Output the [x, y] coordinate of the center of the cell containing the given text.  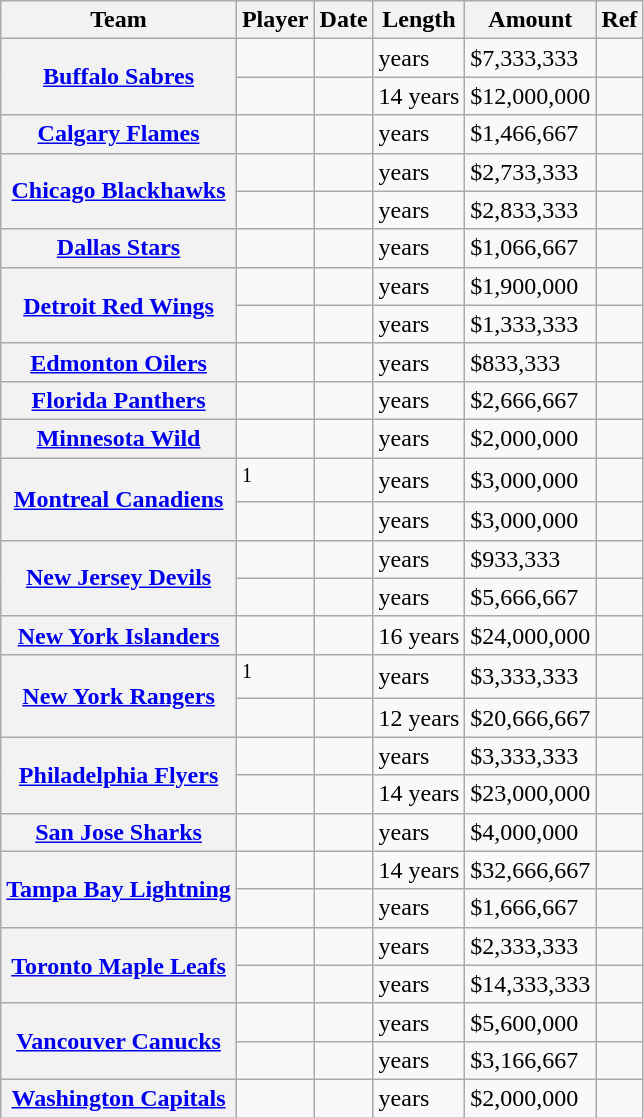
$2,333,333 [530, 946]
$7,333,333 [530, 58]
Washington Capitals [119, 1098]
$1,900,000 [530, 286]
Minnesota Wild [119, 438]
$833,333 [530, 362]
$1,466,667 [530, 134]
Dallas Stars [119, 248]
Detroit Red Wings [119, 305]
Amount [530, 20]
$14,333,333 [530, 984]
New York Islanders [119, 635]
$4,000,000 [530, 832]
$2,666,667 [530, 400]
Ref [620, 20]
Vancouver Canucks [119, 1041]
Buffalo Sabres [119, 77]
Length [419, 20]
$32,666,667 [530, 870]
New Jersey Devils [119, 578]
$20,666,667 [530, 718]
$1,066,667 [530, 248]
$933,333 [530, 559]
Toronto Maple Leafs [119, 965]
Date [344, 20]
$3,166,667 [530, 1060]
$1,333,333 [530, 324]
Chicago Blackhawks [119, 191]
Florida Panthers [119, 400]
$23,000,000 [530, 794]
Edmonton Oilers [119, 362]
16 years [419, 635]
$2,833,333 [530, 210]
New York Rangers [119, 696]
Player [275, 20]
Montreal Canadiens [119, 500]
Team [119, 20]
$5,666,667 [530, 597]
San Jose Sharks [119, 832]
$24,000,000 [530, 635]
$5,600,000 [530, 1022]
$2,733,333 [530, 172]
Tampa Bay Lightning [119, 889]
$12,000,000 [530, 96]
Philadelphia Flyers [119, 775]
$1,666,667 [530, 908]
Calgary Flames [119, 134]
12 years [419, 718]
